Pinpoint the cell where the given text exists, returning its [X, Y] midpoint coordinate. 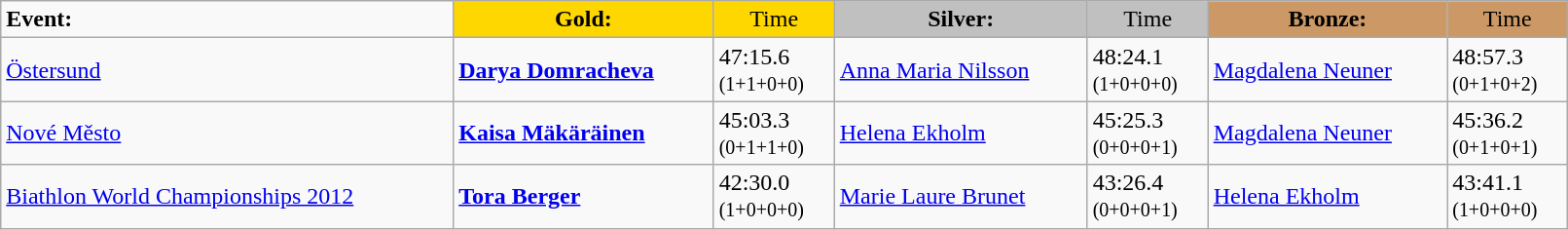
Kaisa Mäkäräinen [584, 133]
Tora Berger [584, 197]
43:26.4(0+0+0+1) [1148, 197]
45:36.2(0+1+0+1) [1508, 133]
47:15.6(1+1+0+0) [774, 70]
Bronze: [1328, 19]
Darya Domracheva [584, 70]
48:24.1(1+0+0+0) [1148, 70]
48:57.3(0+1+0+2) [1508, 70]
45:25.3(0+0+0+1) [1148, 133]
45:03.3(0+1+1+0) [774, 133]
Biathlon World Championships 2012 [228, 197]
Gold: [584, 19]
Nové Město [228, 133]
Östersund [228, 70]
43:41.1(1+0+0+0) [1508, 197]
42:30.0(1+0+0+0) [774, 197]
Marie Laure Brunet [961, 197]
Anna Maria Nilsson [961, 70]
Silver: [961, 19]
Event: [228, 19]
